For the text-containing cell, return its midpoint in (x, y) coordinate format. 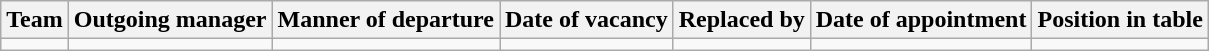
Date of vacancy (587, 20)
Date of appointment (921, 20)
Manner of departure (386, 20)
Position in table (1120, 20)
Outgoing manager (170, 20)
Replaced by (742, 20)
Team (35, 20)
